From the cell containing the given text, extract its center point as [x, y] coordinate. 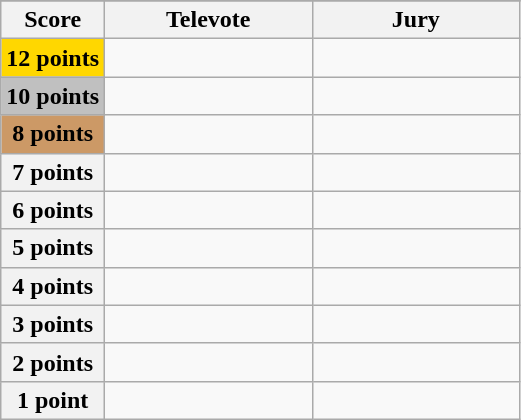
8 points [53, 134]
7 points [53, 172]
Televote [209, 20]
5 points [53, 248]
6 points [53, 210]
1 point [53, 400]
12 points [53, 58]
4 points [53, 286]
2 points [53, 362]
10 points [53, 96]
3 points [53, 324]
Jury [416, 20]
Score [53, 20]
